Find where the given text appears and provide that cell's center as (x, y) coordinate. 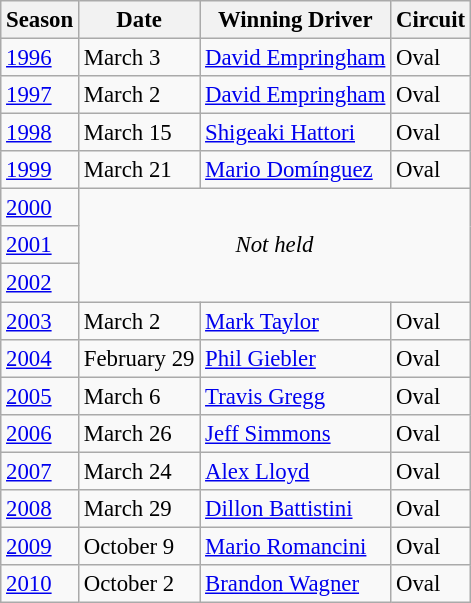
Mario Domínguez (296, 170)
1998 (40, 133)
March 29 (138, 509)
Mario Romancini (296, 546)
2007 (40, 471)
March 15 (138, 133)
March 3 (138, 58)
Shigeaki Hattori (296, 133)
Mark Taylor (296, 321)
2006 (40, 433)
2003 (40, 321)
October 2 (138, 584)
2010 (40, 584)
Jeff Simmons (296, 433)
March 21 (138, 170)
2005 (40, 396)
1996 (40, 58)
October 9 (138, 546)
March 6 (138, 396)
Brandon Wagner (296, 584)
1997 (40, 95)
2008 (40, 509)
Alex Lloyd (296, 471)
1999 (40, 170)
Not held (274, 246)
2002 (40, 283)
Phil Giebler (296, 358)
Dillon Battistini (296, 509)
March 24 (138, 471)
Travis Gregg (296, 396)
Season (40, 20)
2004 (40, 358)
March 26 (138, 433)
Date (138, 20)
February 29 (138, 358)
Winning Driver (296, 20)
2000 (40, 208)
Circuit (431, 20)
2009 (40, 546)
2001 (40, 245)
